From the cell containing the given text, extract its center point as (X, Y) coordinate. 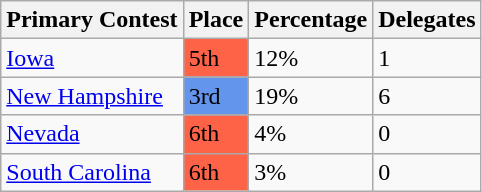
Iowa (92, 58)
1 (427, 58)
South Carolina (92, 172)
Delegates (427, 20)
6 (427, 96)
4% (311, 134)
3rd (216, 96)
Primary Contest (92, 20)
3% (311, 172)
New Hampshire (92, 96)
19% (311, 96)
Place (216, 20)
12% (311, 58)
Percentage (311, 20)
Nevada (92, 134)
5th (216, 58)
